Return (x, y) of the center of cell containing provided text 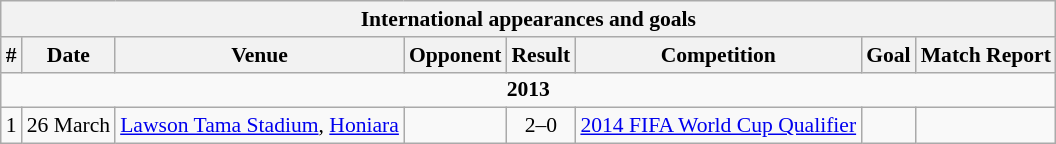
Opponent (456, 55)
2–0 (540, 126)
2013 (528, 90)
2014 FIFA World Cup Qualifier (718, 126)
Result (540, 55)
Match Report (986, 55)
Venue (260, 55)
Lawson Tama Stadium, Honiara (260, 126)
# (12, 55)
International appearances and goals (528, 19)
26 March (68, 126)
Goal (888, 55)
Date (68, 55)
1 (12, 126)
Competition (718, 55)
